Determine the [X, Y] coordinate at the center of the cell enclosing the given text.  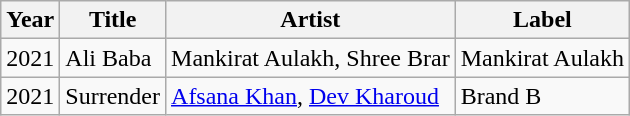
Year [30, 20]
Title [113, 20]
Afsana Khan, Dev Kharoud [311, 96]
Surrender [113, 96]
Mankirat Aulakh, Shree Brar [311, 58]
Mankirat Aulakh [542, 58]
Brand B [542, 96]
Label [542, 20]
Artist [311, 20]
Ali Baba [113, 58]
